Identify which cell holds the provided text, then report its [x, y] central coordinate. 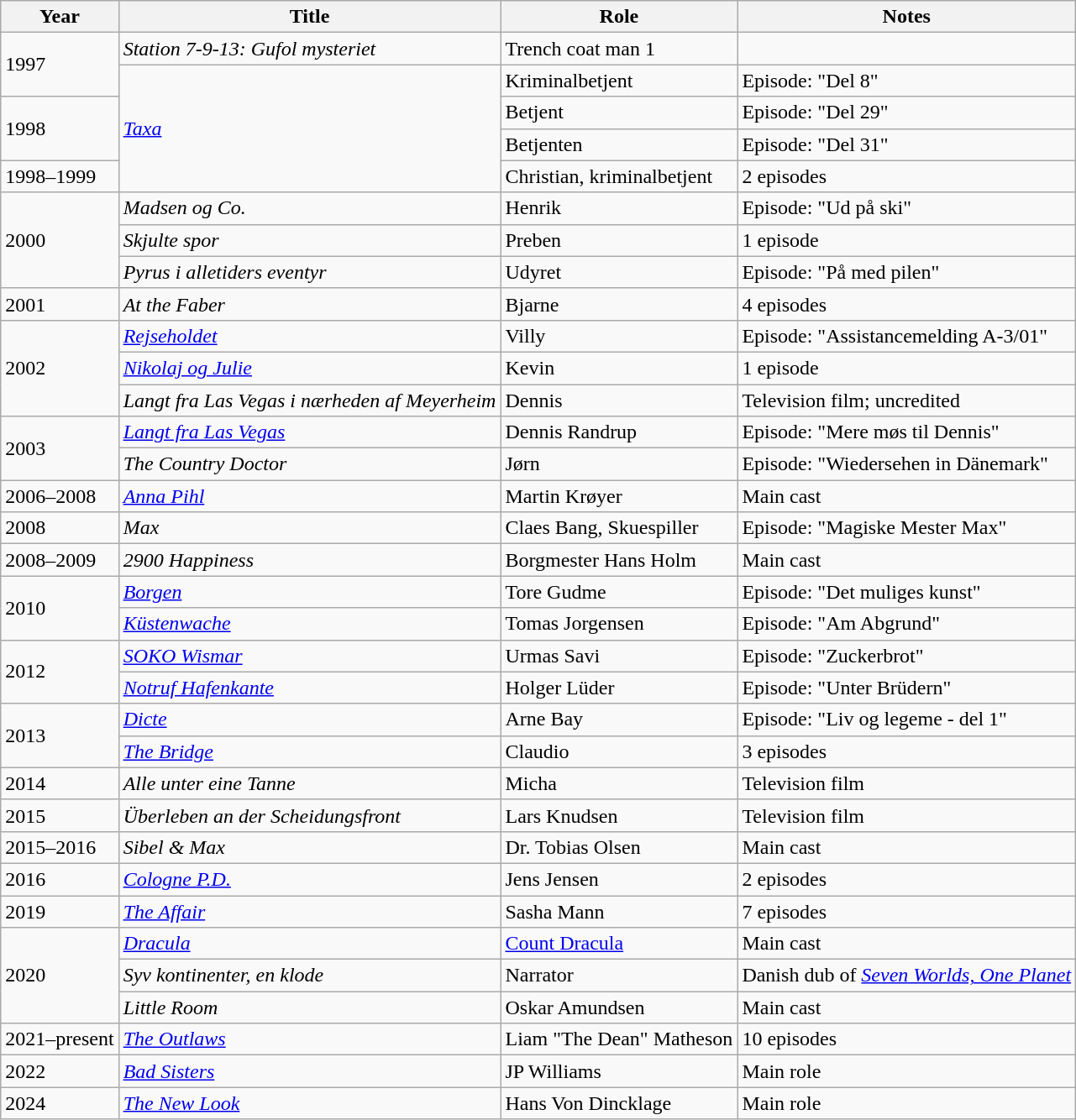
Nikolaj og Julie [309, 368]
2021–present [60, 1039]
1998 [60, 128]
Bad Sisters [309, 1071]
Alle unter eine Tanne [309, 783]
Langt fra Las Vegas [309, 432]
The Country Doctor [309, 464]
4 episodes [907, 304]
Anna Pihl [309, 496]
2008 [60, 528]
Madsen og Co. [309, 208]
Episode: "Liv og legeme - del 1" [907, 720]
2006–2008 [60, 496]
Bjarne [619, 304]
Dr. Tobias Olsen [619, 847]
The Affair [309, 911]
Villy [619, 336]
Danish dub of Seven Worlds, One Planet [907, 976]
Kriminalbetjent [619, 81]
2001 [60, 304]
2020 [60, 976]
Episode: "Mere møs til Dennis" [907, 432]
Station 7-9-13: Gufol mysteriet [309, 49]
Year [60, 17]
Oskar Amundsen [619, 1007]
Syv kontinenter, en klode [309, 976]
Episode: "Assistancemelding A-3/01" [907, 336]
2000 [60, 240]
7 episodes [907, 911]
Title [309, 17]
Hans Von Dincklage [619, 1103]
Television film; uncredited [907, 400]
Holger Lüder [619, 688]
Lars Knudsen [619, 815]
Count Dracula [619, 944]
2900 Happiness [309, 560]
2010 [60, 608]
Episode: "Magiske Mester Max" [907, 528]
2013 [60, 735]
1998–1999 [60, 176]
The New Look [309, 1103]
SOKO Wismar [309, 656]
Episode: "Del 8" [907, 81]
Jens Jensen [619, 879]
Urmas Savi [619, 656]
Episode: "Del 31" [907, 144]
At the Faber [309, 304]
3 episodes [907, 751]
Tomas Jorgensen [619, 624]
Sibel & Max [309, 847]
Liam "The Dean" Matheson [619, 1039]
Episode: "På med pilen" [907, 272]
2019 [60, 911]
Episode: "Wiedersehen in Dänemark" [907, 464]
Narrator [619, 976]
2015–2016 [60, 847]
Betjenten [619, 144]
Episode: "Unter Brüdern" [907, 688]
10 episodes [907, 1039]
Role [619, 17]
Sasha Mann [619, 911]
Notes [907, 17]
Dicte [309, 720]
Max [309, 528]
Little Room [309, 1007]
JP Williams [619, 1071]
Claudio [619, 751]
Pyrus i alletiders eventyr [309, 272]
2003 [60, 448]
Christian, kriminalbetjent [619, 176]
Episode: "Del 29" [907, 113]
2016 [60, 879]
Skjulte spor [309, 240]
Kevin [619, 368]
Borgmester Hans Holm [619, 560]
Trench coat man 1 [619, 49]
Martin Krøyer [619, 496]
Borgen [309, 592]
2022 [60, 1071]
2002 [60, 368]
Claes Bang, Skuespiller [619, 528]
Episode: "Ud på ski" [907, 208]
Jørn [619, 464]
2012 [60, 672]
2014 [60, 783]
Micha [619, 783]
2015 [60, 815]
Notruf Hafenkante [309, 688]
The Outlaws [309, 1039]
2024 [60, 1103]
Langt fra Las Vegas i nærheden af Meyerheim [309, 400]
Dracula [309, 944]
Henrik [619, 208]
Preben [619, 240]
Tore Gudme [619, 592]
Rejseholdet [309, 336]
Dennis Randrup [619, 432]
Betjent [619, 113]
Taxa [309, 128]
Udyret [619, 272]
Episode: "Zuckerbrot" [907, 656]
Dennis [619, 400]
Arne Bay [619, 720]
Episode: "Det muliges kunst" [907, 592]
1997 [60, 65]
Episode: "Am Abgrund" [907, 624]
The Bridge [309, 751]
Küstenwache [309, 624]
Überleben an der Scheidungsfront [309, 815]
2008–2009 [60, 560]
Cologne P.D. [309, 879]
